Find where the given text appears and provide that cell's center as [x, y] coordinate. 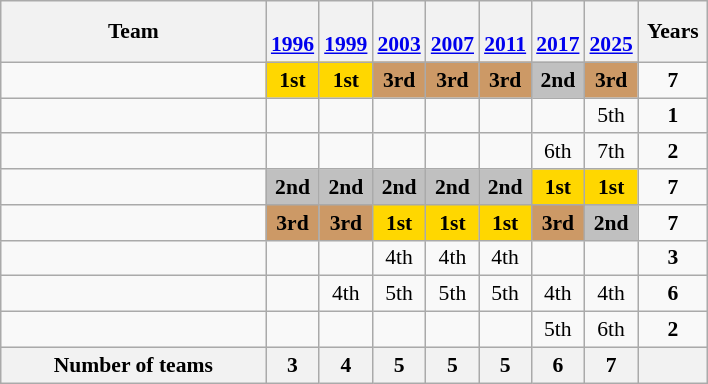
1996 [292, 32]
7th [610, 152]
Number of teams [134, 365]
2011 [505, 32]
2007 [452, 32]
Team [134, 32]
2003 [398, 32]
1999 [346, 32]
4 [346, 365]
Years [673, 32]
1 [673, 116]
2017 [558, 32]
2025 [610, 32]
